Provide the (X, Y) coordinate of the cell's center where the given text is located.  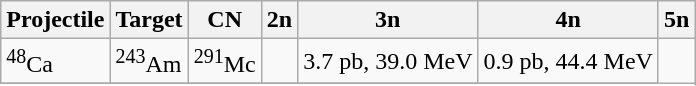
5n (676, 20)
243Am (149, 62)
Projectile (56, 20)
3n (388, 20)
2n (279, 20)
CN (224, 20)
291Mc (224, 62)
3.7 pb, 39.0 MeV (388, 62)
48Ca (56, 62)
0.9 pb, 44.4 MeV (568, 62)
Target (149, 20)
4n (568, 20)
